From the cell containing the given text, extract its center point as (X, Y) coordinate. 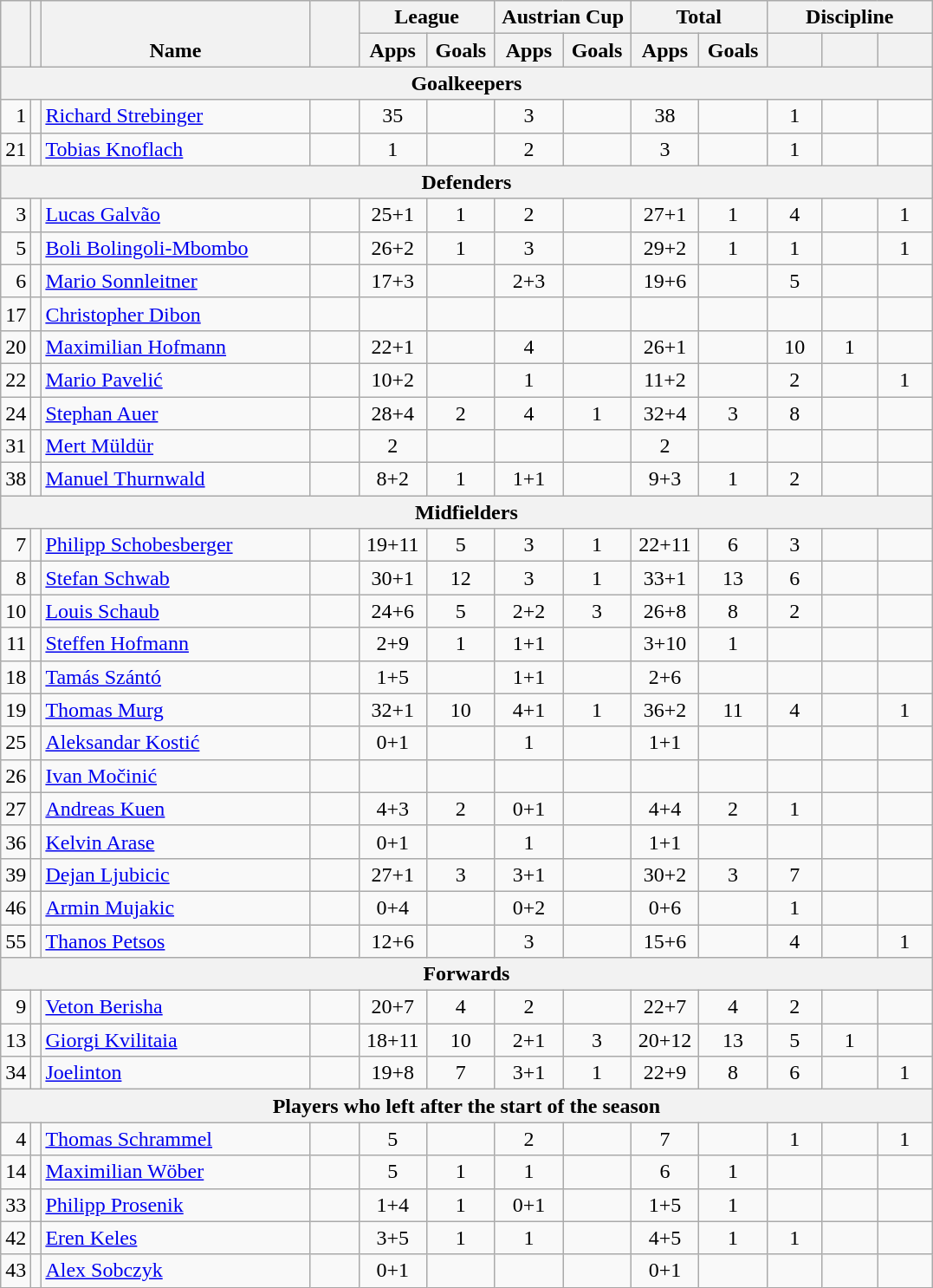
25 (16, 743)
3+10 (665, 644)
4+3 (393, 809)
1+4 (393, 1205)
2+3 (528, 281)
17 (16, 314)
10+2 (393, 380)
Alex Sobczyk (175, 1271)
Giorgi Kvilitaia (175, 1040)
22 (16, 380)
Stephan Auer (175, 413)
39 (16, 875)
Ivan Močinić (175, 776)
Tobias Knoflach (175, 149)
4+1 (528, 710)
12+6 (393, 940)
18 (16, 677)
Thanos Petsos (175, 940)
Midfielders (466, 512)
4+5 (665, 1238)
27 (16, 809)
Stefan Schwab (175, 578)
19+11 (393, 545)
Philipp Schobesberger (175, 545)
28+4 (393, 413)
Aleksandar Kostić (175, 743)
31 (16, 446)
0+4 (393, 907)
2+1 (528, 1040)
9 (16, 1007)
22+11 (665, 545)
15+6 (665, 940)
22+7 (665, 1007)
20 (16, 347)
Andreas Kuen (175, 809)
26 (16, 776)
Goalkeepers (466, 83)
46 (16, 907)
Defenders (466, 182)
2+6 (665, 677)
25+1 (393, 215)
17+3 (393, 281)
Total (698, 17)
Veton Berisha (175, 1007)
Mario Pavelić (175, 380)
Maximilian Wöber (175, 1172)
Maximilian Hofmann (175, 347)
26+1 (665, 347)
32+4 (665, 413)
Armin Mujakic (175, 907)
14 (16, 1172)
26+2 (393, 248)
35 (393, 116)
Boli Bolingoli-Mbombo (175, 248)
22+1 (393, 347)
12 (461, 578)
55 (16, 940)
Christopher Dibon (175, 314)
36 (16, 842)
2+9 (393, 644)
Players who left after the start of the season (466, 1106)
Dejan Ljubicic (175, 875)
0+2 (528, 907)
Mert Müldür (175, 446)
Discipline (849, 17)
26+8 (665, 611)
Forwards (466, 974)
9+3 (665, 479)
Joelinton (175, 1073)
2+2 (528, 611)
34 (16, 1073)
Lucas Galvão (175, 215)
Steffen Hofmann (175, 644)
Eren Keles (175, 1238)
Louis Schaub (175, 611)
18+11 (393, 1040)
19 (16, 710)
Austrian Cup (563, 17)
19+6 (665, 281)
Name (175, 34)
43 (16, 1271)
19+8 (393, 1073)
Thomas Schrammel (175, 1139)
30+1 (393, 578)
30+2 (665, 875)
29+2 (665, 248)
33 (16, 1205)
4+4 (665, 809)
Philipp Prosenik (175, 1205)
21 (16, 149)
Kelvin Arase (175, 842)
3+5 (393, 1238)
League (426, 17)
Richard Strebinger (175, 116)
33+1 (665, 578)
20+12 (665, 1040)
22+9 (665, 1073)
Mario Sonnleitner (175, 281)
42 (16, 1238)
20+7 (393, 1007)
24 (16, 413)
36+2 (665, 710)
0+6 (665, 907)
8+2 (393, 479)
32+1 (393, 710)
Manuel Thurnwald (175, 479)
11+2 (665, 380)
24+6 (393, 611)
Tamás Szántó (175, 677)
Thomas Murg (175, 710)
